Return (X, Y) of the center of cell containing provided text 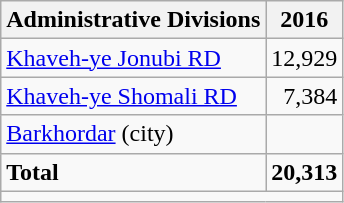
20,313 (304, 172)
Total (134, 172)
12,929 (304, 58)
2016 (304, 20)
Administrative Divisions (134, 20)
Khaveh-ye Shomali RD (134, 96)
Khaveh-ye Jonubi RD (134, 58)
Barkhordar (city) (134, 134)
7,384 (304, 96)
